Return [x, y] of the center of cell containing provided text 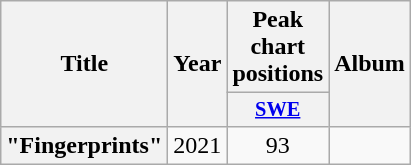
93 [278, 145]
SWE [278, 110]
Album [370, 64]
"Fingerprints" [84, 145]
Title [84, 64]
2021 [198, 145]
Peak chart positions [278, 47]
Year [198, 64]
